Detect which cell encompasses the target text, then output its [X, Y] center coordinate. 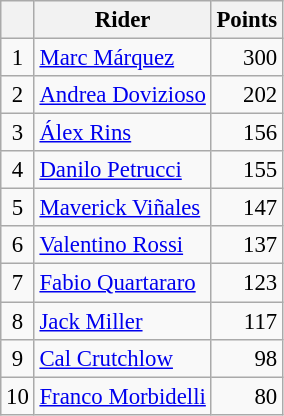
6 [18, 245]
3 [18, 133]
Maverick Viñales [122, 208]
7 [18, 283]
Points [246, 20]
Valentino Rossi [122, 245]
123 [246, 283]
300 [246, 58]
Álex Rins [122, 133]
202 [246, 95]
137 [246, 245]
147 [246, 208]
4 [18, 170]
5 [18, 208]
Andrea Dovizioso [122, 95]
1 [18, 58]
Marc Márquez [122, 58]
Rider [122, 20]
Franco Morbidelli [122, 396]
117 [246, 321]
80 [246, 396]
10 [18, 396]
Jack Miller [122, 321]
156 [246, 133]
Cal Crutchlow [122, 358]
98 [246, 358]
Fabio Quartararo [122, 283]
2 [18, 95]
Danilo Petrucci [122, 170]
9 [18, 358]
155 [246, 170]
8 [18, 321]
